Search for the cell housing the specified text and yield its (x, y) center coordinate. 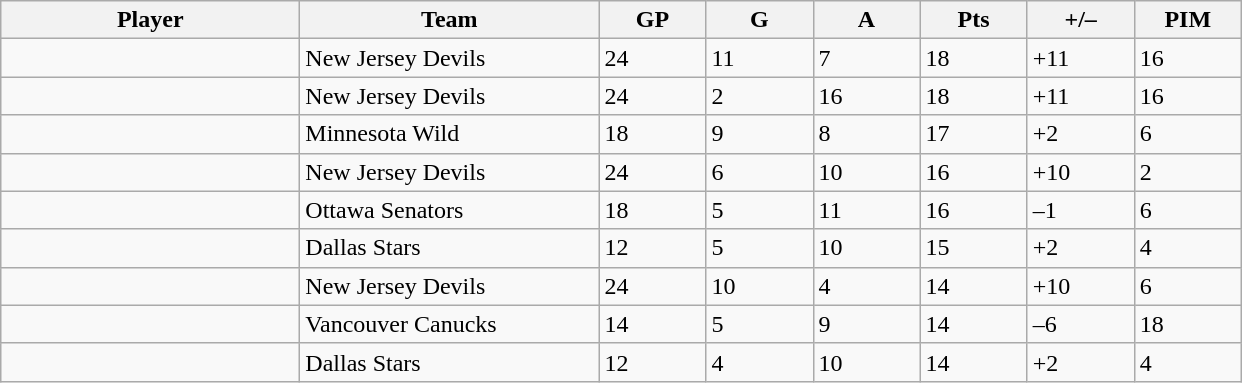
Pts (974, 20)
7 (866, 58)
Minnesota Wild (450, 134)
GP (652, 20)
PIM (1188, 20)
8 (866, 134)
G (760, 20)
A (866, 20)
Team (450, 20)
–6 (1080, 324)
Ottawa Senators (450, 210)
Vancouver Canucks (450, 324)
+/– (1080, 20)
15 (974, 248)
17 (974, 134)
–1 (1080, 210)
Player (150, 20)
